Output the [x, y] coordinate of the center of the cell containing the given text.  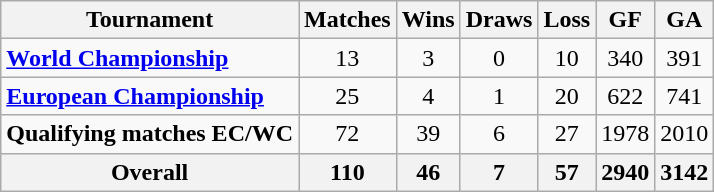
Overall [150, 172]
European Championship [150, 96]
2010 [684, 134]
110 [347, 172]
0 [499, 58]
72 [347, 134]
39 [428, 134]
741 [684, 96]
57 [567, 172]
13 [347, 58]
27 [567, 134]
20 [567, 96]
1 [499, 96]
4 [428, 96]
Wins [428, 20]
Matches [347, 20]
6 [499, 134]
World Championship [150, 58]
7 [499, 172]
46 [428, 172]
Qualifying matches EC/WC [150, 134]
3 [428, 58]
1978 [626, 134]
GA [684, 20]
GF [626, 20]
Draws [499, 20]
Tournament [150, 20]
391 [684, 58]
Loss [567, 20]
2940 [626, 172]
3142 [684, 172]
25 [347, 96]
622 [626, 96]
10 [567, 58]
340 [626, 58]
